Output the [X, Y] coordinate of the center of the cell containing the given text.  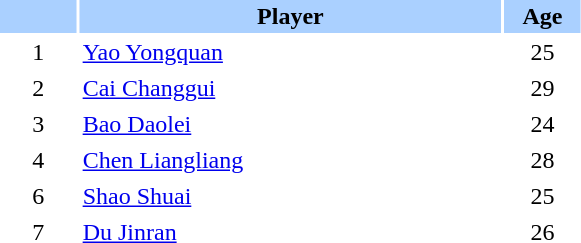
6 [38, 196]
Shao Shuai [291, 196]
Player [291, 16]
Age [542, 16]
Chen Liangliang [291, 160]
29 [542, 88]
2 [38, 88]
1 [38, 52]
Bao Daolei [291, 124]
Yao Yongquan [291, 52]
4 [38, 160]
Cai Changgui [291, 88]
24 [542, 124]
28 [542, 160]
3 [38, 124]
